Determine the (X, Y) coordinate at the center of the cell enclosing the given text.  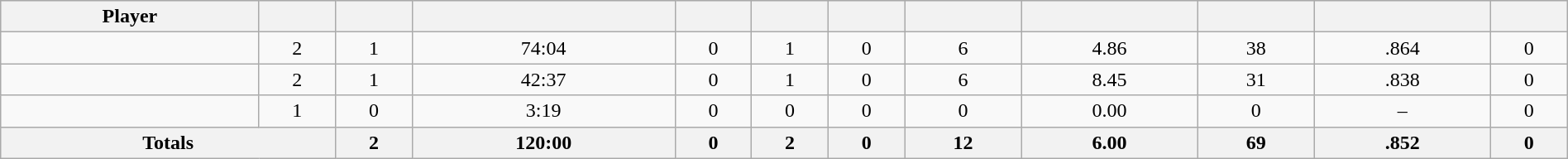
Totals (169, 142)
31 (1255, 79)
.864 (1403, 48)
120:00 (543, 142)
0.00 (1110, 111)
.852 (1403, 142)
Player (130, 17)
3:19 (543, 111)
38 (1255, 48)
– (1403, 111)
42:37 (543, 79)
4.86 (1110, 48)
8.45 (1110, 79)
6.00 (1110, 142)
.838 (1403, 79)
12 (963, 142)
74:04 (543, 48)
69 (1255, 142)
